From the cell containing the given text, extract its center point as (x, y) coordinate. 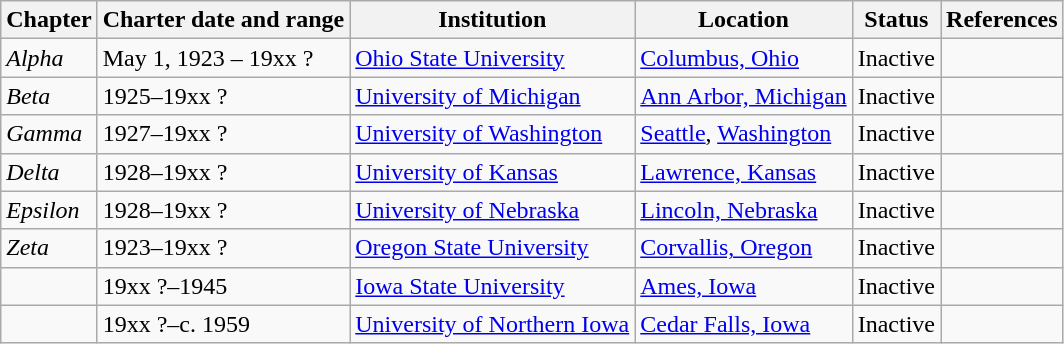
University of Washington (492, 134)
Status (896, 20)
Delta (49, 172)
1927–19xx ? (224, 134)
Epsilon (49, 210)
Cedar Falls, Iowa (744, 324)
References (1002, 20)
Ohio State University (492, 58)
Institution (492, 20)
Charter date and range (224, 20)
Zeta (49, 248)
Location (744, 20)
Chapter (49, 20)
19xx ?–1945 (224, 286)
University of Northern Iowa (492, 324)
Beta (49, 96)
Corvallis, Oregon (744, 248)
Ann Arbor, Michigan (744, 96)
Lawrence, Kansas (744, 172)
University of Michigan (492, 96)
Alpha (49, 58)
19xx ?–c. 1959 (224, 324)
Oregon State University (492, 248)
Lincoln, Nebraska (744, 210)
1923–19xx ? (224, 248)
Ames, Iowa (744, 286)
Gamma (49, 134)
1925–19xx ? (224, 96)
University of Nebraska (492, 210)
University of Kansas (492, 172)
May 1, 1923 – 19xx ? (224, 58)
Columbus, Ohio (744, 58)
Iowa State University (492, 286)
Seattle, Washington (744, 134)
